Find where the given text appears and provide that cell's center as [x, y] coordinate. 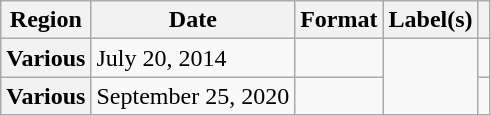
Label(s) [430, 20]
Date [193, 20]
September 25, 2020 [193, 96]
July 20, 2014 [193, 58]
Region [46, 20]
Format [339, 20]
